Determine the [x, y] coordinate at the center of the cell enclosing the given text.  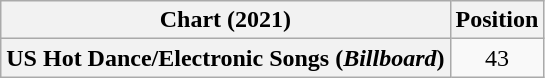
Position [497, 20]
Chart (2021) [226, 20]
43 [497, 58]
US Hot Dance/Electronic Songs (Billboard) [226, 58]
